Scan for the cell matching the given text and deliver its [x, y] coordinate at center. 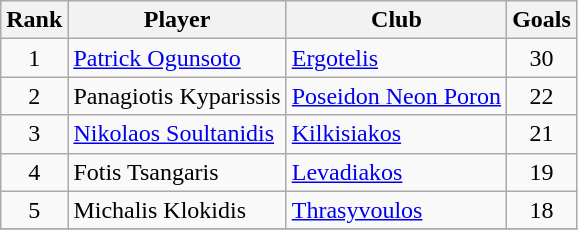
Player [177, 20]
Thrasyvoulos [396, 210]
Poseidon Neon Poron [396, 96]
Ergotelis [396, 58]
5 [34, 210]
Nikolaos Soultanidis [177, 134]
21 [542, 134]
1 [34, 58]
4 [34, 172]
Rank [34, 20]
Panagiotis Kyparissis [177, 96]
Goals [542, 20]
3 [34, 134]
18 [542, 210]
22 [542, 96]
Club [396, 20]
Levadiakos [396, 172]
2 [34, 96]
Michalis Klokidis [177, 210]
Kilkisiakos [396, 134]
19 [542, 172]
Fotis Tsangaris [177, 172]
30 [542, 58]
Patrick Ogunsoto [177, 58]
